Search for the cell housing the specified text and yield its [x, y] center coordinate. 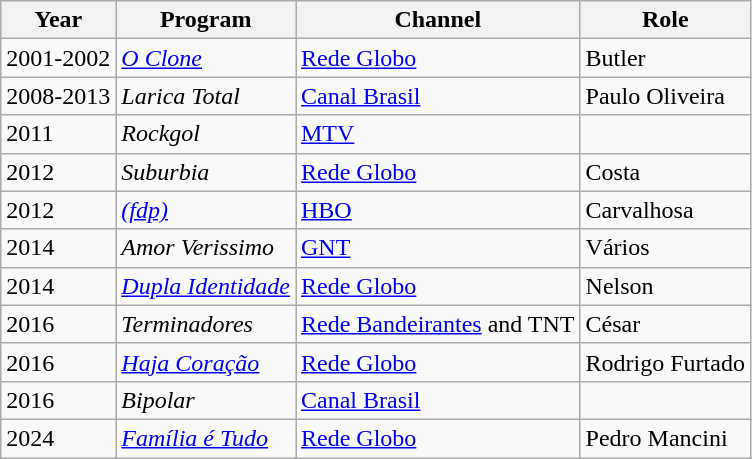
HBO [438, 210]
Costa [665, 172]
2024 [58, 438]
Amor Verissimo [206, 248]
César [665, 324]
Rodrigo Furtado [665, 362]
Role [665, 20]
Year [58, 20]
(fdp) [206, 210]
Pedro Mancini [665, 438]
Terminadores [206, 324]
Carvalhosa [665, 210]
Nelson [665, 286]
Paulo Oliveira [665, 96]
Vários [665, 248]
Butler [665, 58]
GNT [438, 248]
Program [206, 20]
O Clone [206, 58]
Suburbia [206, 172]
MTV [438, 134]
Dupla Identidade [206, 286]
Bipolar [206, 400]
2011 [58, 134]
Rede Bandeirantes and TNT [438, 324]
Larica Total [206, 96]
Rockgol [206, 134]
Channel [438, 20]
Haja Coração [206, 362]
Família é Tudo [206, 438]
2001-2002 [58, 58]
2008-2013 [58, 96]
